Return [x, y] of the center of cell containing provided text 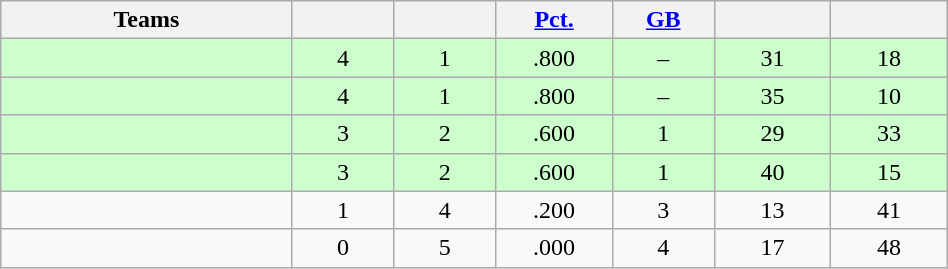
35 [772, 96]
Teams [146, 20]
GB [663, 20]
15 [890, 172]
0 [343, 248]
17 [772, 248]
40 [772, 172]
18 [890, 58]
33 [890, 134]
10 [890, 96]
29 [772, 134]
Pct. [554, 20]
41 [890, 210]
31 [772, 58]
5 [445, 248]
.000 [554, 248]
13 [772, 210]
.200 [554, 210]
48 [890, 248]
